For the text-containing cell, return its midpoint in [X, Y] coordinate format. 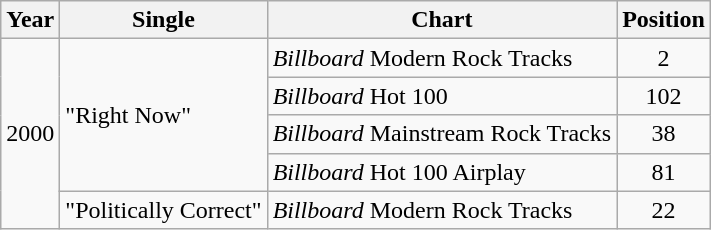
Single [164, 20]
Year [30, 20]
Chart [442, 20]
81 [664, 172]
38 [664, 134]
2 [664, 58]
2000 [30, 134]
"Right Now" [164, 115]
Position [664, 20]
22 [664, 210]
Billboard Hot 100 Airplay [442, 172]
Billboard Hot 100 [442, 96]
"Politically Correct" [164, 210]
Billboard Mainstream Rock Tracks [442, 134]
102 [664, 96]
